From the cell containing the given text, extract its center point as (X, Y) coordinate. 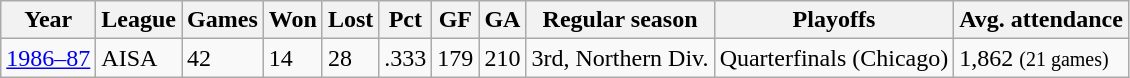
1,862 (21 games) (1042, 58)
210 (502, 58)
.333 (406, 58)
Playoffs (834, 20)
Won (292, 20)
Avg. attendance (1042, 20)
14 (292, 58)
28 (350, 58)
1986–87 (48, 58)
AISA (139, 58)
Pct (406, 20)
Games (223, 20)
Regular season (620, 20)
Quarterfinals (Chicago) (834, 58)
42 (223, 58)
Year (48, 20)
3rd, Northern Div. (620, 58)
179 (456, 58)
Lost (350, 20)
League (139, 20)
GF (456, 20)
GA (502, 20)
